Identify which cell holds the provided text, then report its [x, y] central coordinate. 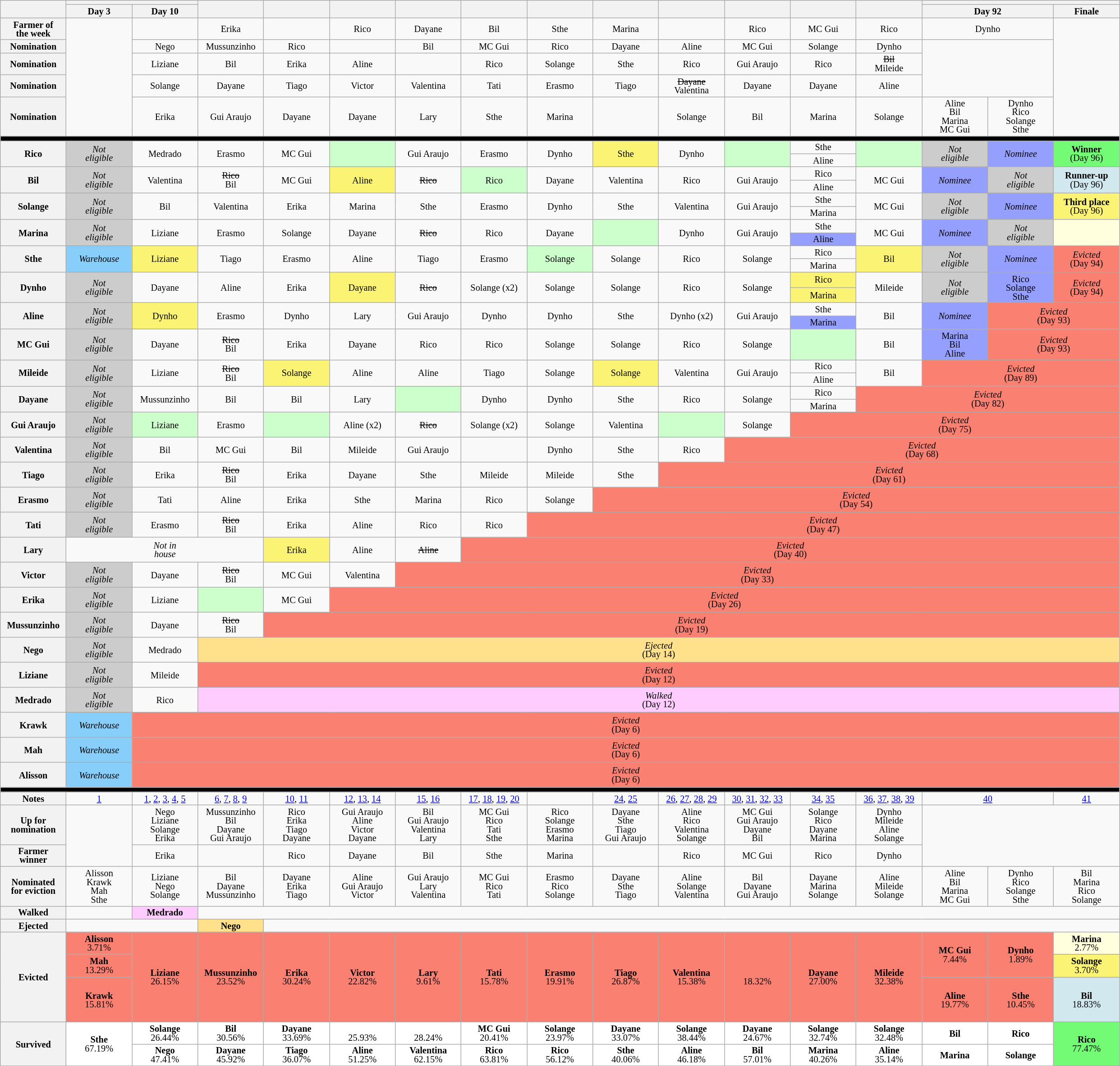
Rico56.12% [560, 1055]
Valentina62.15% [428, 1055]
BilDayaneGui Araujo [757, 886]
Evicted(Day 82) [988, 399]
Evicted [33, 977]
RicoSolangeErasmoMarina [560, 825]
17, 18, 19, 20 [494, 799]
Evicted(Day 33) [757, 575]
Rico63.81% [494, 1055]
Mileide32.38% [889, 977]
Gui AraujoLaryValentina [428, 886]
Dayane27.00% [823, 977]
Dayane33.07% [626, 1033]
Dayane33.69% [297, 1033]
Alisson [33, 775]
Evicted(Day 61) [889, 475]
Winner(Day 96) [1087, 154]
Farmer ofthe week [33, 29]
Aline46.18% [692, 1055]
Day 92 [988, 11]
DayaneErikaTiago [297, 886]
Marina40.26% [823, 1055]
Solange38.44% [692, 1033]
Tati15.78% [494, 977]
Aline19.77% [955, 1000]
DayaneStheTiagoGui Araujo [626, 825]
ErasmoRicoSolange [560, 886]
Evicted(Day 26) [725, 600]
Sthe67.19% [99, 1044]
MC GuiRicoTati [494, 886]
Nego47.41% [165, 1055]
Tiago26.87% [626, 977]
10, 11 [297, 799]
18.32% [757, 977]
Sthe40.06% [626, 1055]
Not inhouse [165, 550]
MC GuiRicoTatiSthe [494, 825]
Evicted(Day 19) [692, 625]
BilDayaneMussunzinho [231, 886]
Valentina15.38% [692, 977]
Solange32.74% [823, 1033]
Evicted(Day 12) [659, 675]
1, 2, 3, 4, 5 [165, 799]
28.24% [428, 1033]
LizianeNegoSolange [165, 886]
25.93% [363, 1033]
Runner-up(Day 96) [1087, 180]
Aline (x2) [363, 425]
36, 37, 38, 39 [889, 799]
Evicted(Day 89) [1021, 373]
Evicted(Day 68) [922, 450]
Up fornomination [33, 825]
Survived [33, 1044]
AlineSolangeValentina [692, 886]
Dynho (x2) [692, 316]
Mussunzinho23.52% [231, 977]
Erika30.24% [297, 977]
DynhoMileideAlineSolange [889, 825]
BilMarinaRicoSolange [1087, 886]
RicoSolangeSthe [1021, 287]
Solange3.70% [1087, 965]
24, 25 [626, 799]
NegoLizianeSolangeErika [165, 825]
Bil57.01% [757, 1055]
Bil18.83% [1087, 1000]
Dynho1.89% [1021, 955]
41 [1087, 799]
Evicted(Day 54) [856, 500]
Gui AraujoAlineVictorDayane [363, 825]
Dayane24.67% [757, 1033]
Mah [33, 750]
Notes [33, 799]
Solange32.48% [889, 1033]
Aline35.14% [889, 1055]
Aline51.25% [363, 1055]
Third place(Day 96) [1087, 206]
Marina2.77% [1087, 943]
Sthe10.45% [1021, 1000]
AlineMileideSolange [889, 886]
Finale [1087, 11]
BilMileide [889, 64]
Solange23.97% [560, 1033]
Walked [33, 912]
DayaneStheTiago [626, 886]
AlineRicoValentinaSolange [692, 825]
15, 16 [428, 799]
30, 31, 32, 33 [757, 799]
Victor22.82% [363, 977]
MussunzinhoBilDayaneGui Araujo [231, 825]
DayaneMarinaSolange [823, 886]
RicoErikaTiagoDayane [297, 825]
Krawk [33, 725]
Solange26.44% [165, 1033]
Alisson3.71% [99, 943]
Erasmo19.91% [560, 977]
Day 3 [99, 11]
Farmerwinner [33, 856]
26, 27, 28, 29 [692, 799]
Day 10 [165, 11]
MarinaBilAline [955, 344]
BilGui AraujoValentinaLary [428, 825]
Krawk15.81% [99, 1000]
Evicted(Day 47) [823, 525]
AlissonKrawkMahSthe [99, 886]
Evicted(Day 40) [790, 550]
Tiago36.07% [297, 1055]
Dayane45.92% [231, 1055]
34, 35 [823, 799]
40 [988, 799]
Liziane26.15% [165, 977]
DayaneValentina [692, 86]
1 [99, 799]
AlineGui AraujoVictor [363, 886]
Lary9.61% [428, 977]
MC Gui20.41% [494, 1033]
Ejected [33, 926]
6, 7, 8, 9 [231, 799]
Evicted(Day 75) [955, 425]
Bil30.56% [231, 1033]
Walked(Day 12) [659, 700]
Mah13.29% [99, 965]
MC Gui7.44% [955, 955]
Nominatedfor eviction [33, 886]
Rico77.47% [1087, 1044]
Ejected(Day 14) [659, 650]
MC GuiGui AraujoDayaneBil [757, 825]
12, 13, 14 [363, 799]
SolangeRicoDayaneMarina [823, 825]
